For the text-containing cell, return its midpoint in [x, y] coordinate format. 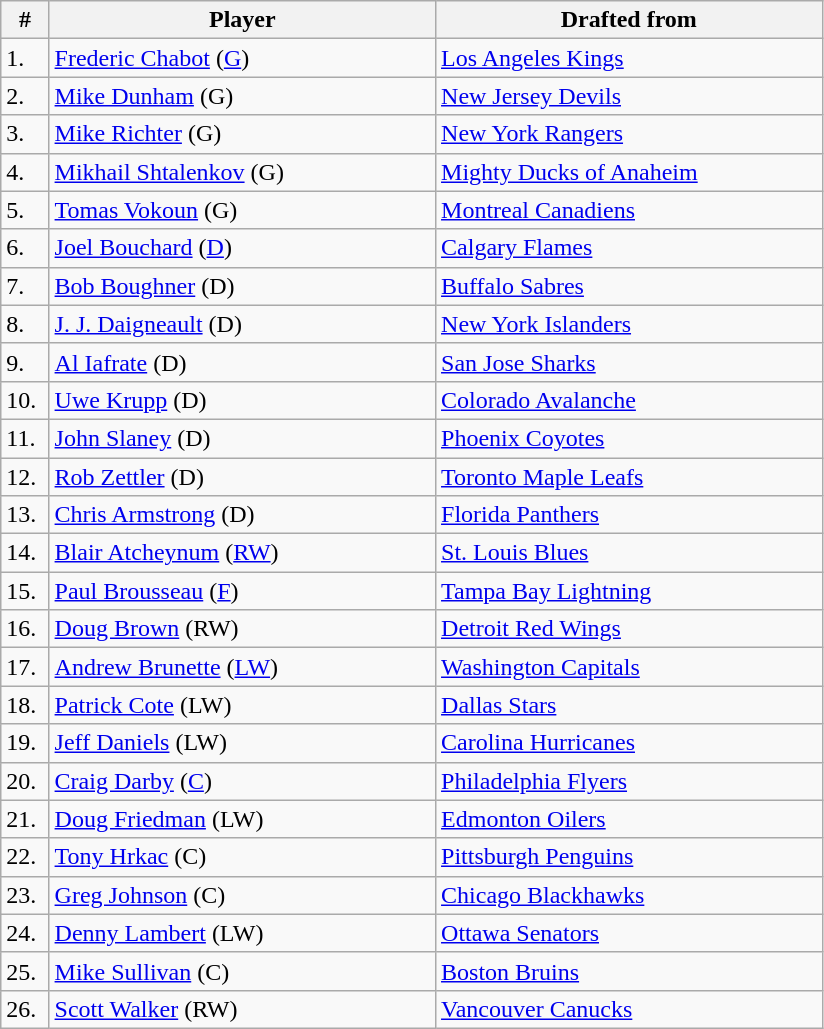
25. [25, 971]
Scott Walker (RW) [242, 1009]
San Jose Sharks [629, 362]
10. [25, 400]
Blair Atcheynum (RW) [242, 553]
Tony Hrkac (C) [242, 857]
6. [25, 248]
14. [25, 553]
18. [25, 705]
Buffalo Sabres [629, 286]
1. [25, 58]
# [25, 20]
Boston Bruins [629, 971]
8. [25, 324]
St. Louis Blues [629, 553]
26. [25, 1009]
Carolina Hurricanes [629, 743]
Rob Zettler (D) [242, 477]
Mike Dunham (G) [242, 96]
Craig Darby (C) [242, 781]
Florida Panthers [629, 515]
Detroit Red Wings [629, 629]
Ottawa Senators [629, 933]
Chris Armstrong (D) [242, 515]
9. [25, 362]
21. [25, 819]
3. [25, 134]
Toronto Maple Leafs [629, 477]
20. [25, 781]
17. [25, 667]
Doug Brown (RW) [242, 629]
Paul Brousseau (F) [242, 591]
4. [25, 172]
Montreal Canadiens [629, 210]
Vancouver Canucks [629, 1009]
Uwe Krupp (D) [242, 400]
Jeff Daniels (LW) [242, 743]
19. [25, 743]
Mike Sullivan (C) [242, 971]
Denny Lambert (LW) [242, 933]
Tomas Vokoun (G) [242, 210]
22. [25, 857]
23. [25, 895]
5. [25, 210]
Bob Boughner (D) [242, 286]
Dallas Stars [629, 705]
Player [242, 20]
Frederic Chabot (G) [242, 58]
Patrick Cote (LW) [242, 705]
Phoenix Coyotes [629, 438]
Chicago Blackhawks [629, 895]
Tampa Bay Lightning [629, 591]
2. [25, 96]
15. [25, 591]
Mikhail Shtalenkov (G) [242, 172]
Los Angeles Kings [629, 58]
New York Islanders [629, 324]
Andrew Brunette (LW) [242, 667]
Doug Friedman (LW) [242, 819]
John Slaney (D) [242, 438]
Pittsburgh Penguins [629, 857]
Colorado Avalanche [629, 400]
13. [25, 515]
J. J. Daigneault (D) [242, 324]
Philadelphia Flyers [629, 781]
Washington Capitals [629, 667]
16. [25, 629]
Edmonton Oilers [629, 819]
7. [25, 286]
Al Iafrate (D) [242, 362]
New York Rangers [629, 134]
New Jersey Devils [629, 96]
24. [25, 933]
Mike Richter (G) [242, 134]
Joel Bouchard (D) [242, 248]
11. [25, 438]
Greg Johnson (C) [242, 895]
Mighty Ducks of Anaheim [629, 172]
Drafted from [629, 20]
Calgary Flames [629, 248]
12. [25, 477]
